Scan for the cell matching the given text and deliver its (X, Y) coordinate at center. 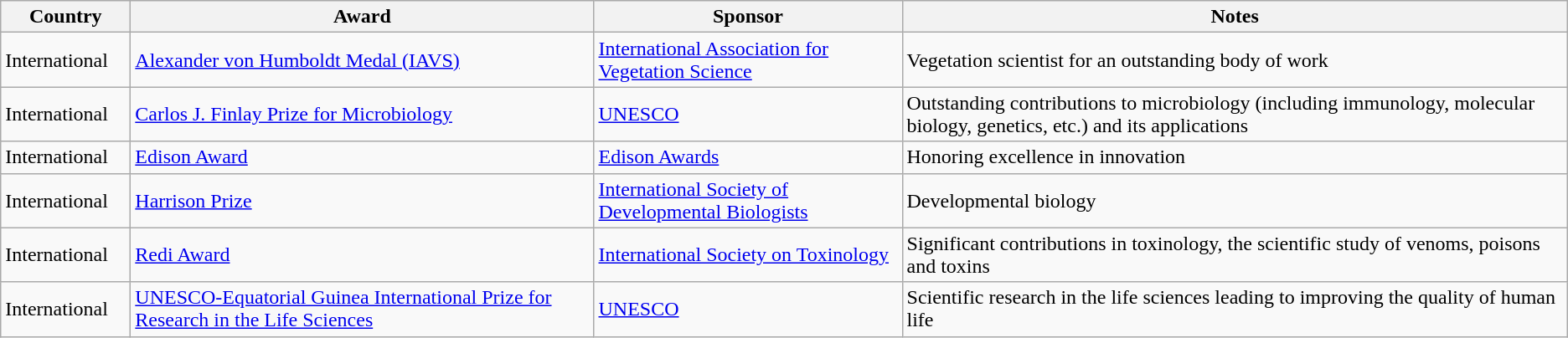
Honoring excellence in innovation (1235, 157)
Harrison Prize (362, 201)
Edison Award (362, 157)
Notes (1235, 17)
Significant contributions in toxinology, the scientific study of venoms, poisons and toxins (1235, 254)
Outstanding contributions to microbiology (including immunology, molecular biology, genetics, etc.) and its applications (1235, 114)
Developmental biology (1235, 201)
Redi Award (362, 254)
Scientific research in the life sciences leading to improving the quality of human life (1235, 310)
Alexander von Humboldt Medal (IAVS) (362, 60)
Vegetation scientist for an outstanding body of work (1235, 60)
Edison Awards (748, 157)
Carlos J. Finlay Prize for Microbiology (362, 114)
UNESCO-Equatorial Guinea International Prize for Research in the Life Sciences (362, 310)
International Society of Developmental Biologists (748, 201)
Sponsor (748, 17)
Country (65, 17)
International Association for Vegetation Science (748, 60)
Award (362, 17)
International Society on Toxinology (748, 254)
